Find where the given text appears and provide that cell's center as [X, Y] coordinate. 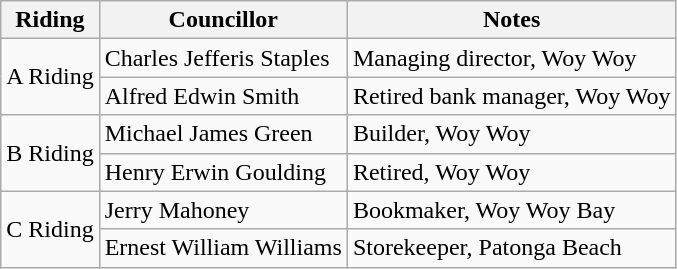
Riding [50, 20]
Jerry Mahoney [223, 210]
Henry Erwin Goulding [223, 172]
Michael James Green [223, 134]
B Riding [50, 153]
Notes [512, 20]
Councillor [223, 20]
Managing director, Woy Woy [512, 58]
Builder, Woy Woy [512, 134]
Retired, Woy Woy [512, 172]
C Riding [50, 229]
Bookmaker, Woy Woy Bay [512, 210]
Alfred Edwin Smith [223, 96]
Storekeeper, Patonga Beach [512, 248]
Ernest William Williams [223, 248]
A Riding [50, 77]
Retired bank manager, Woy Woy [512, 96]
Charles Jefferis Staples [223, 58]
